Find where the given text appears and provide that cell's center as (x, y) coordinate. 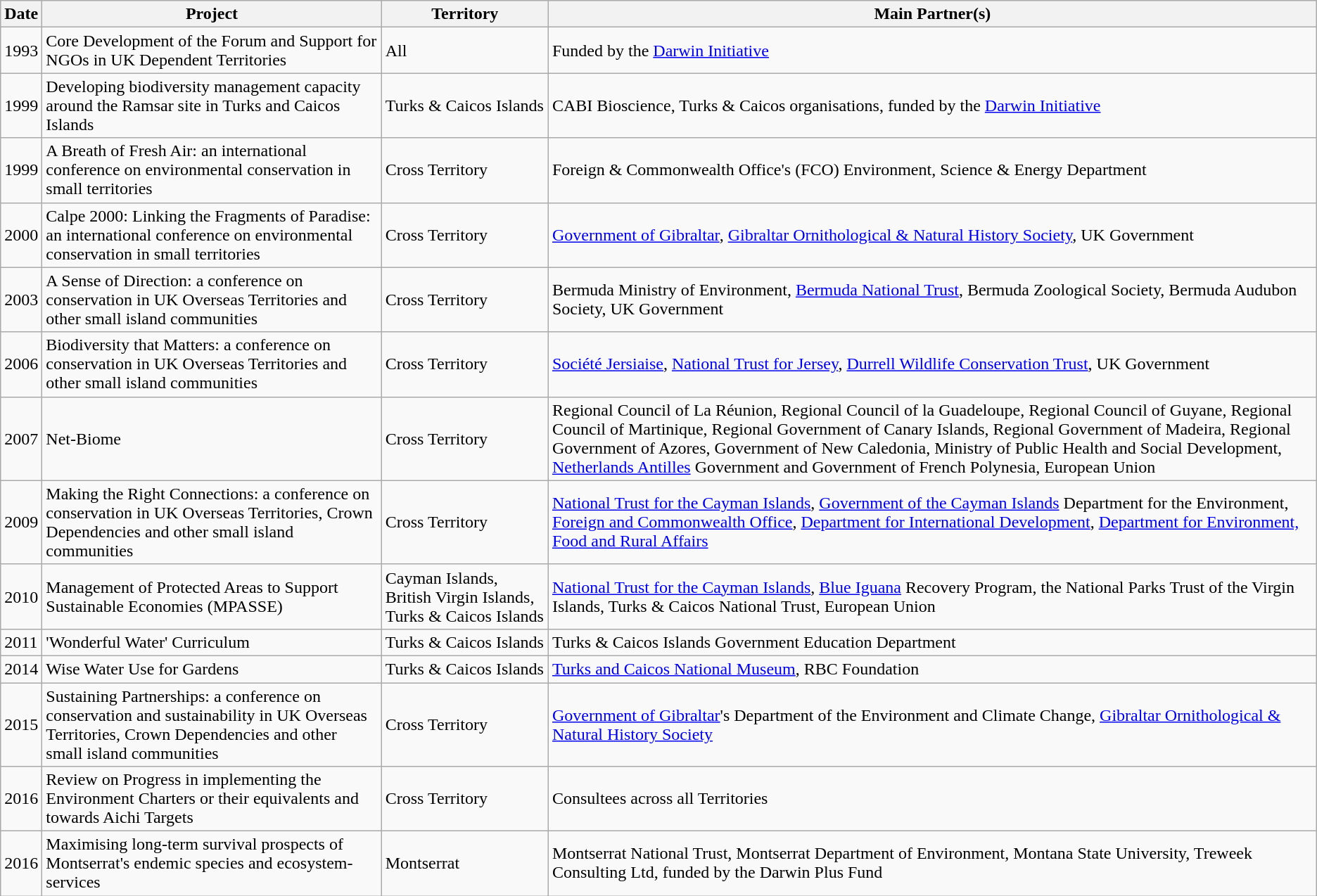
Date (21, 14)
Cayman Islands, British Virgin Islands, Turks & Caicos Islands (464, 596)
Making the Right Connections: a conference on conservation in UK Overseas Territories, Crown Dependencies and other small island communities (212, 522)
2015 (21, 724)
Calpe 2000: Linking the Fragments of Paradise: an international conference on environmental conservation in small territories (212, 235)
2014 (21, 669)
2007 (21, 439)
A Sense of Direction: a conference on conservation in UK Overseas Territories and other small island communities (212, 300)
A Breath of Fresh Air: an international conference on environmental conservation in small territories (212, 170)
Review on Progress in implementing the Environment Charters or their equivalents and towards Aichi Targets (212, 799)
Main Partner(s) (932, 14)
Management of Protected Areas to Support Sustainable Economies (MPASSE) (212, 596)
Montserrat National Trust, Montserrat Department of Environment, Montana State University, Treweek Consulting Ltd, funded by the Darwin Plus Fund (932, 864)
2011 (21, 642)
'Wonderful Water' Curriculum (212, 642)
All (464, 51)
Developing biodiversity management capacity around the Ramsar site in Turks and Caicos Islands (212, 105)
2003 (21, 300)
2009 (21, 522)
Project (212, 14)
Wise Water Use for Gardens (212, 669)
Société Jersiaise, National Trust for Jersey, Durrell Wildlife Conservation Trust, UK Government (932, 364)
CABI Bioscience, Turks & Caicos organisations, funded by the Darwin Initiative (932, 105)
Turks & Caicos Islands Government Education Department (932, 642)
Bermuda Ministry of Environment, Bermuda National Trust, Bermuda Zoological Society, Bermuda Audubon Society, UK Government (932, 300)
Foreign & Commonwealth Office's (FCO) Environment, Science & Energy Department (932, 170)
Funded by the Darwin Initiative (932, 51)
2006 (21, 364)
Maximising long-term survival prospects of Montserrat's endemic species and ecosystem-services (212, 864)
Government of Gibraltar, Gibraltar Ornithological & Natural History Society, UK Government (932, 235)
Government of Gibraltar's Department of the Environment and Climate Change, Gibraltar Ornithological & Natural History Society (932, 724)
Biodiversity that Matters: a conference on conservation in UK Overseas Territories and other small island communities (212, 364)
1993 (21, 51)
2000 (21, 235)
2010 (21, 596)
Core Development of the Forum and Support for NGOs in UK Dependent Territories (212, 51)
Territory (464, 14)
Montserrat (464, 864)
Net-Biome (212, 439)
Consultees across all Territories (932, 799)
Turks and Caicos National Museum, RBC Foundation (932, 669)
